From the cell containing the given text, extract its center point as [X, Y] coordinate. 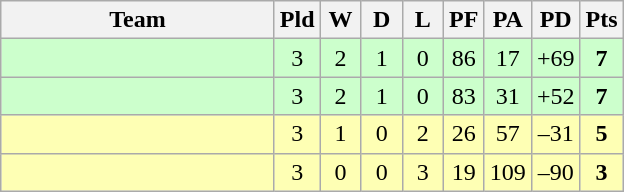
PA [508, 20]
19 [464, 172]
W [340, 20]
26 [464, 134]
+52 [556, 96]
Pts [602, 20]
+69 [556, 58]
–90 [556, 172]
Pld [297, 20]
5 [602, 134]
57 [508, 134]
Team [138, 20]
31 [508, 96]
D [382, 20]
86 [464, 58]
L [422, 20]
17 [508, 58]
–31 [556, 134]
109 [508, 172]
PD [556, 20]
83 [464, 96]
PF [464, 20]
